Capture the cell that displays the provided text and extract its (x, y) central coordinate. 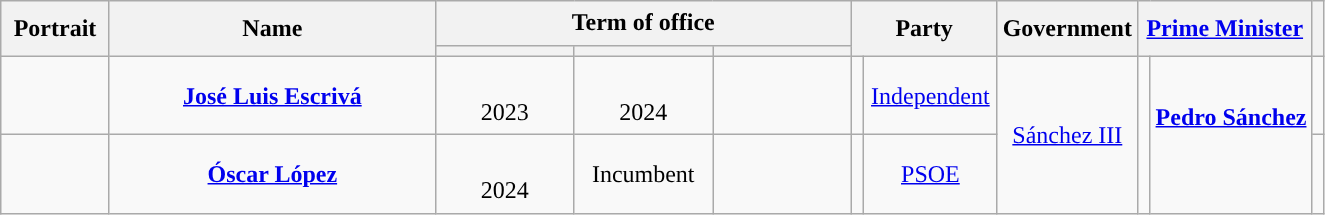
Incumbent (644, 174)
Party (924, 29)
Sánchez III (1067, 134)
2023 (504, 95)
Government (1067, 29)
Portrait (56, 29)
Independent (931, 95)
Prime Minister (1224, 29)
Óscar López (272, 174)
José Luis Escrivá (272, 95)
Pedro Sánchez (1231, 134)
PSOE (931, 174)
Name (272, 29)
Term of office (643, 24)
